For the text-containing cell, return its midpoint in (x, y) coordinate format. 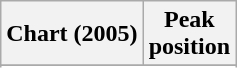
Peakposition (189, 34)
Chart (2005) (72, 34)
